Find where the given text appears and provide that cell's center as (X, Y) coordinate. 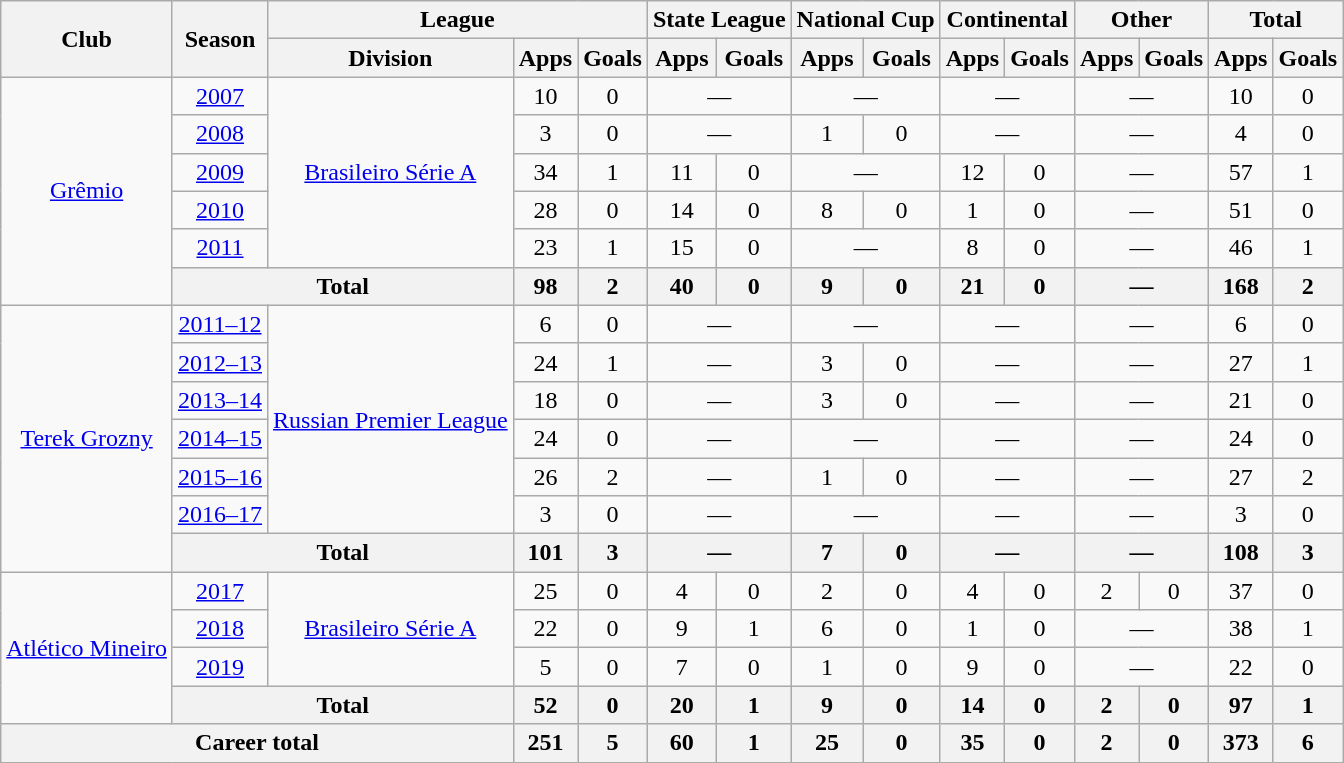
2010 (220, 210)
National Cup (866, 20)
46 (1241, 248)
251 (545, 743)
Club (87, 39)
Grêmio (87, 191)
20 (682, 705)
2011–12 (220, 324)
Terek Grozny (87, 438)
35 (972, 743)
26 (545, 477)
15 (682, 248)
23 (545, 248)
57 (1241, 172)
2017 (220, 591)
State League (719, 20)
2011 (220, 248)
28 (545, 210)
Continental (1007, 20)
2014–15 (220, 438)
373 (1241, 743)
38 (1241, 629)
52 (545, 705)
Russian Premier League (391, 419)
League (458, 20)
98 (545, 286)
168 (1241, 286)
37 (1241, 591)
18 (545, 400)
Season (220, 39)
2016–17 (220, 515)
Atlético Mineiro (87, 648)
Division (391, 58)
Other (1141, 20)
2019 (220, 667)
11 (682, 172)
101 (545, 553)
2013–14 (220, 400)
34 (545, 172)
97 (1241, 705)
2015–16 (220, 477)
51 (1241, 210)
40 (682, 286)
108 (1241, 553)
Career total (257, 743)
2012–13 (220, 362)
2007 (220, 96)
60 (682, 743)
2009 (220, 172)
12 (972, 172)
2018 (220, 629)
2008 (220, 134)
